Capture the cell that displays the provided text and extract its [X, Y] central coordinate. 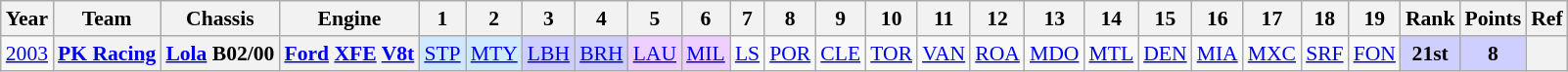
Team [107, 18]
PK Racing [107, 54]
BRH [601, 54]
2 [494, 18]
14 [1111, 18]
1 [442, 18]
Points [1493, 18]
SRF [1325, 54]
LBH [548, 54]
7 [748, 18]
Ford XFE V8t [348, 54]
9 [840, 18]
Engine [348, 18]
Ref [1546, 18]
TOR [891, 54]
10 [891, 18]
MDO [1055, 54]
MTY [494, 54]
MIL [706, 54]
12 [997, 18]
FON [1374, 54]
MIA [1218, 54]
3 [548, 18]
STP [442, 54]
11 [944, 18]
VAN [944, 54]
CLE [840, 54]
18 [1325, 18]
6 [706, 18]
Chassis [219, 18]
LAU [655, 54]
16 [1218, 18]
ROA [997, 54]
5 [655, 18]
MXC [1272, 54]
Rank [1431, 18]
15 [1165, 18]
DEN [1165, 54]
13 [1055, 18]
MTL [1111, 54]
Lola B02/00 [219, 54]
POR [790, 54]
Year [27, 18]
4 [601, 18]
19 [1374, 18]
17 [1272, 18]
21st [1431, 54]
LS [748, 54]
2003 [27, 54]
